Determine the (x, y) coordinate at the center of the cell enclosing the given text.  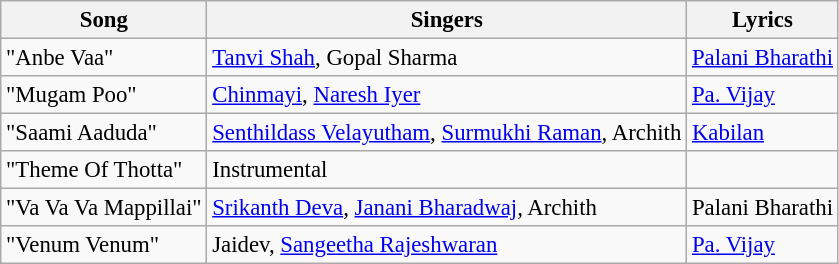
"Mugam Poo" (104, 95)
Kabilan (763, 133)
Singers (447, 20)
Jaidev, Sangeetha Rajeshwaran (447, 245)
Tanvi Shah, Gopal Sharma (447, 58)
"Venum Venum" (104, 245)
Chinmayi, Naresh Iyer (447, 95)
"Va Va Va Mappillai" (104, 208)
"Theme Of Thotta" (104, 170)
Song (104, 20)
Srikanth Deva, Janani Bharadwaj, Archith (447, 208)
Senthildass Velayutham, Surmukhi Raman, Archith (447, 133)
"Anbe Vaa" (104, 58)
Lyrics (763, 20)
Instrumental (447, 170)
"Saami Aaduda" (104, 133)
